Pinpoint the cell where the given text exists, returning its [X, Y] midpoint coordinate. 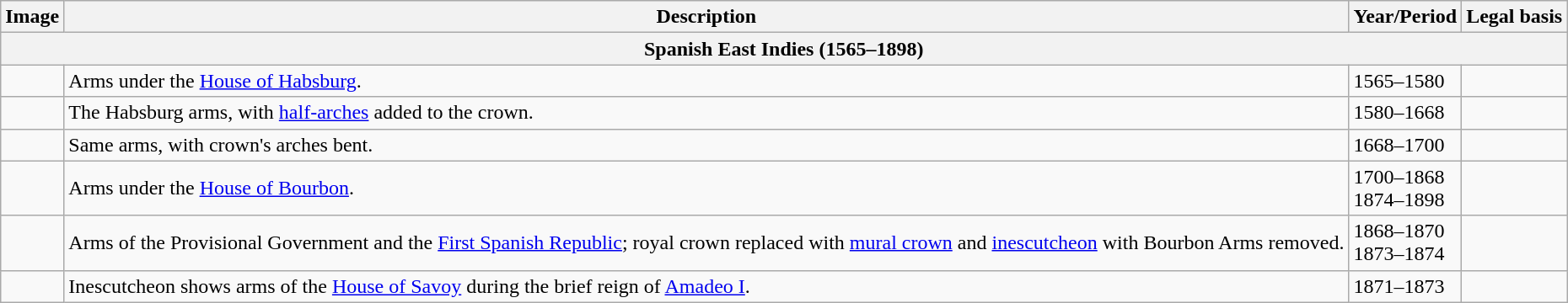
1565–1580 [1405, 81]
Legal basis [1514, 17]
Spanish East Indies (1565–1898) [784, 49]
Image [32, 17]
1868–18701873–1874 [1405, 242]
1871–1873 [1405, 286]
1580–1668 [1405, 113]
1700–18681874–1898 [1405, 189]
Same arms, with crown's arches bent. [706, 145]
Arms of the Provisional Government and the First Spanish Republic; royal crown replaced with mural crown and inescutcheon with Bourbon Arms removed. [706, 242]
Description [706, 17]
The Habsburg arms, with half-arches added to the crown. [706, 113]
1668–1700 [1405, 145]
Arms under the House of Habsburg. [706, 81]
Inescutcheon shows arms of the House of Savoy during the brief reign of Amadeo I. [706, 286]
Year/Period [1405, 17]
Arms under the House of Bourbon. [706, 189]
